Provide the [X, Y] coordinate of the cell's center where the given text is located.  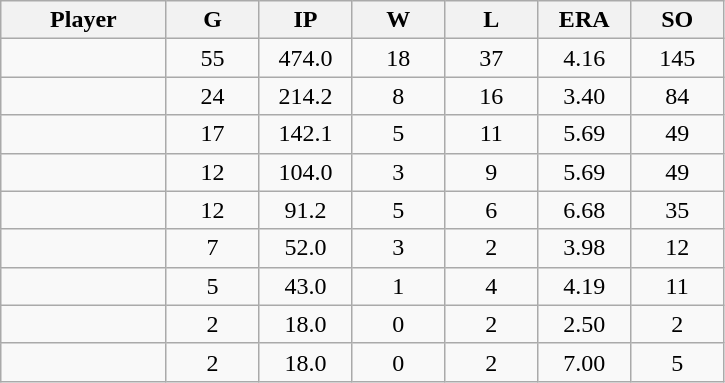
ERA [584, 20]
18 [398, 58]
52.0 [306, 248]
4.16 [584, 58]
3.98 [584, 248]
55 [212, 58]
84 [678, 96]
4.19 [584, 286]
16 [492, 96]
W [398, 20]
L [492, 20]
104.0 [306, 172]
145 [678, 58]
7.00 [584, 362]
214.2 [306, 96]
43.0 [306, 286]
8 [398, 96]
4 [492, 286]
1 [398, 286]
3.40 [584, 96]
35 [678, 210]
2.50 [584, 324]
17 [212, 134]
9 [492, 172]
7 [212, 248]
91.2 [306, 210]
6.68 [584, 210]
G [212, 20]
37 [492, 58]
474.0 [306, 58]
6 [492, 210]
24 [212, 96]
IP [306, 20]
142.1 [306, 134]
SO [678, 20]
Player [84, 20]
